Output the (X, Y) coordinate of the center of the cell containing the given text.  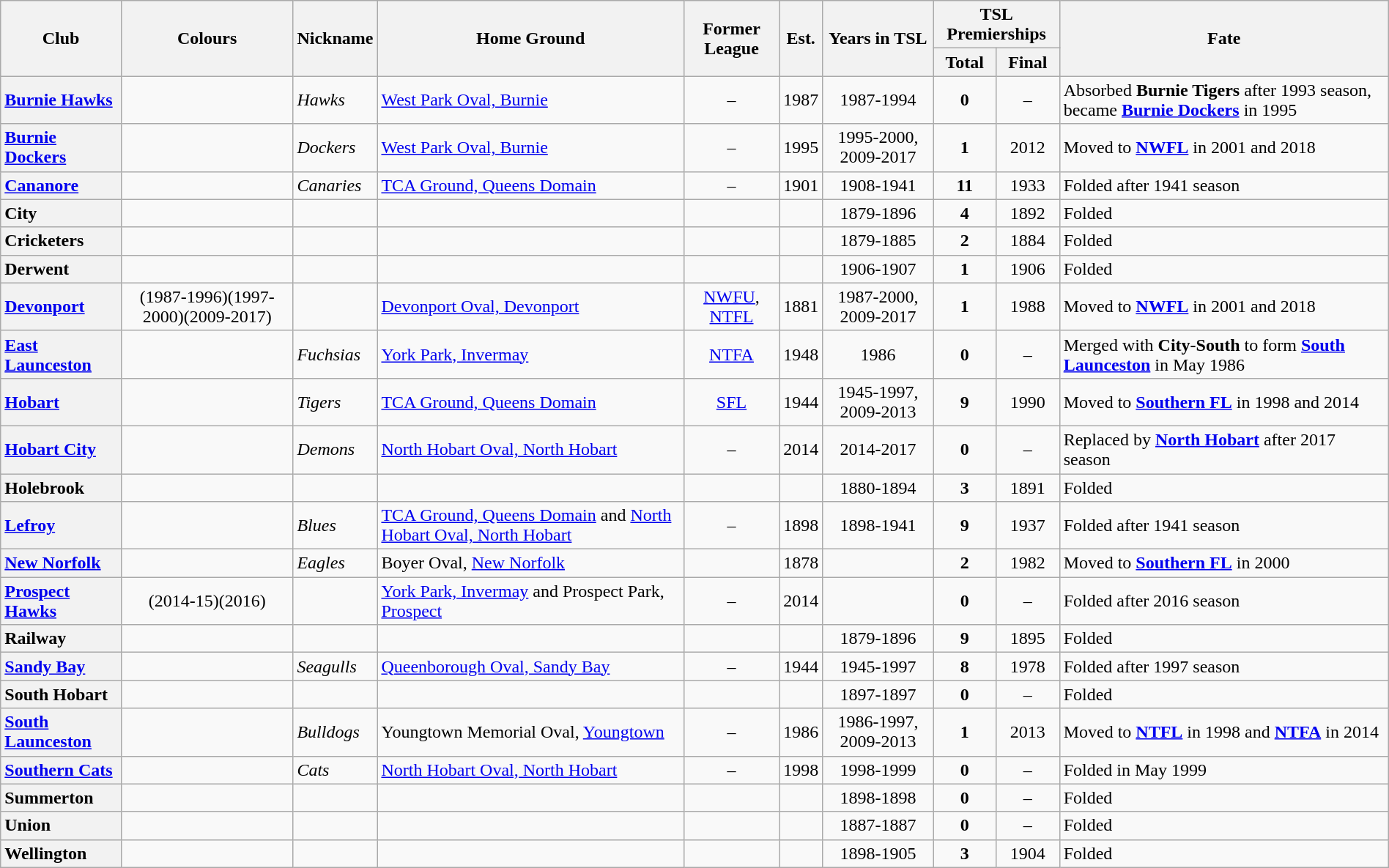
Folded in May 1999 (1223, 770)
Moved to Southern FL in 1998 and 2014 (1223, 401)
1892 (1027, 213)
Burnie Hawks (62, 100)
Summerton (62, 798)
Holebrook (62, 487)
Final (1027, 62)
Bulldogs (336, 732)
1879-1885 (878, 241)
Fuchsias (336, 355)
1898-1898 (878, 798)
1881 (801, 306)
1998-1999 (878, 770)
Queenborough Oval, Sandy Bay (530, 667)
1878 (801, 563)
Folded after 1997 season (1223, 667)
Cats (336, 770)
East Launceston (62, 355)
1978 (1027, 667)
(2014-15)(2016) (207, 601)
1887-1887 (878, 826)
1895 (1027, 639)
SFL (731, 401)
Nickname (336, 38)
Burnie Dockers (62, 148)
Eagles (336, 563)
1898 (801, 526)
4 (964, 213)
2012 (1027, 148)
1990 (1027, 401)
Est. (801, 38)
Cricketers (62, 241)
South Launceston (62, 732)
1898-1905 (878, 853)
1933 (1027, 185)
Prospect Hawks (62, 601)
Devonport Oval, Devonport (530, 306)
Absorbed Burnie Tigers after 1993 season, became Burnie Dockers in 1995 (1223, 100)
1995-2000, 2009-2017 (878, 148)
1945-1997 (878, 667)
1898-1941 (878, 526)
1906-1907 (878, 269)
1987-1994 (878, 100)
Sandy Bay (62, 667)
Tigers (336, 401)
Derwent (62, 269)
Folded after 2016 season (1223, 601)
1987 (801, 100)
TSL Premierships (996, 25)
Canaries (336, 185)
Demons (336, 450)
Hobart (62, 401)
1891 (1027, 487)
1988 (1027, 306)
Fate (1223, 38)
1937 (1027, 526)
1986-1997, 2009-2013 (878, 732)
Replaced by North Hobart after 2017 season (1223, 450)
Railway (62, 639)
Seagulls (336, 667)
York Park, Invermay (530, 355)
Wellington (62, 853)
11 (964, 185)
Hawks (336, 100)
8 (964, 667)
Club (62, 38)
TCA Ground, Queens Domain and North Hobart Oval, North Hobart (530, 526)
Merged with City-South to form South Launceston in May 1986 (1223, 355)
1906 (1027, 269)
Years in TSL (878, 38)
1987-2000, 2009-2017 (878, 306)
Boyer Oval, New Norfolk (530, 563)
Southern Cats (62, 770)
NWFU, NTFL (731, 306)
New Norfolk (62, 563)
Cananore (62, 185)
1948 (801, 355)
Devonport (62, 306)
1880-1894 (878, 487)
Home Ground (530, 38)
Former League (731, 38)
Moved to Southern FL in 2000 (1223, 563)
1908-1941 (878, 185)
South Hobart (62, 694)
NTFA (731, 355)
(1987-1996)(1997-2000)(2009-2017) (207, 306)
1982 (1027, 563)
Dockers (336, 148)
2013 (1027, 732)
Hobart City (62, 450)
2014-2017 (878, 450)
Total (964, 62)
Blues (336, 526)
1897-1897 (878, 694)
York Park, Invermay and Prospect Park, Prospect (530, 601)
1945-1997, 2009-2013 (878, 401)
Lefroy (62, 526)
Moved to NTFL in 1998 and NTFA in 2014 (1223, 732)
1901 (801, 185)
1995 (801, 148)
Colours (207, 38)
Union (62, 826)
City (62, 213)
1904 (1027, 853)
1884 (1027, 241)
1998 (801, 770)
Youngtown Memorial Oval, Youngtown (530, 732)
